Return (X, Y) of the center of cell containing provided text 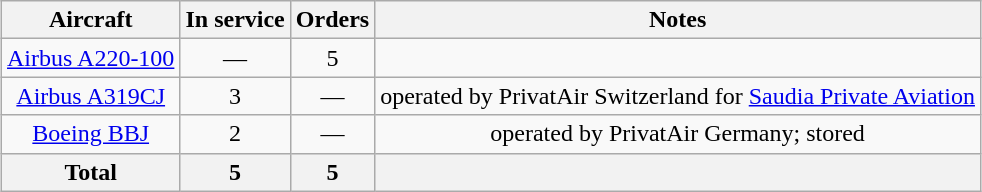
Notes (678, 20)
Boeing BBJ (91, 134)
Total (91, 172)
2 (235, 134)
Airbus A319CJ (91, 96)
Aircraft (91, 20)
operated by PrivatAir Germany; stored (678, 134)
operated by PrivatAir Switzerland for Saudia Private Aviation (678, 96)
Airbus A220-100 (91, 58)
3 (235, 96)
In service (235, 20)
Orders (332, 20)
